Find where the given text appears and provide that cell's center as [x, y] coordinate. 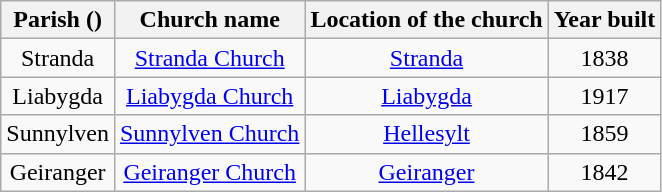
Sunnylven [58, 134]
Liabygda Church [209, 96]
1838 [604, 58]
Stranda Church [209, 58]
Year built [604, 20]
Sunnylven Church [209, 134]
Church name [209, 20]
Parish () [58, 20]
Geiranger Church [209, 172]
1917 [604, 96]
Hellesylt [426, 134]
1859 [604, 134]
Location of the church [426, 20]
1842 [604, 172]
